Search for the cell housing the specified text and yield its (X, Y) center coordinate. 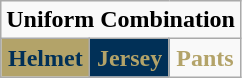
Uniform Combination (121, 20)
Pants (204, 58)
Helmet (46, 58)
Jersey (130, 58)
